Return the (x, y) coordinate for the center point of the cell that contains the specified text.  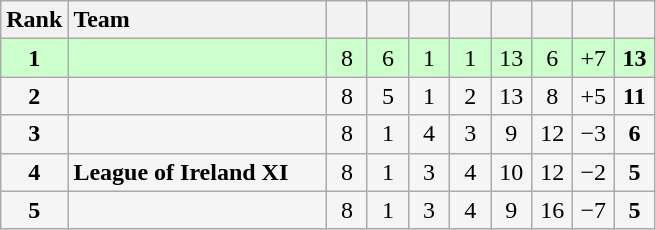
Rank (34, 20)
−7 (594, 210)
League of Ireland XI (198, 172)
10 (512, 172)
16 (552, 210)
+5 (594, 96)
11 (634, 96)
+7 (594, 58)
−2 (594, 172)
Team (198, 20)
−3 (594, 134)
